Return (x, y) of the center of cell containing provided text 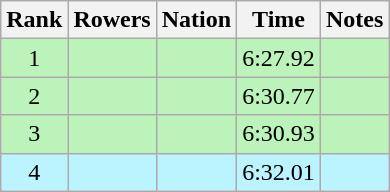
Nation (196, 20)
Rowers (112, 20)
6:27.92 (279, 58)
Rank (34, 20)
3 (34, 134)
6:30.77 (279, 96)
6:30.93 (279, 134)
Notes (354, 20)
6:32.01 (279, 172)
2 (34, 96)
1 (34, 58)
Time (279, 20)
4 (34, 172)
